Return [x, y] of the center of cell containing provided text 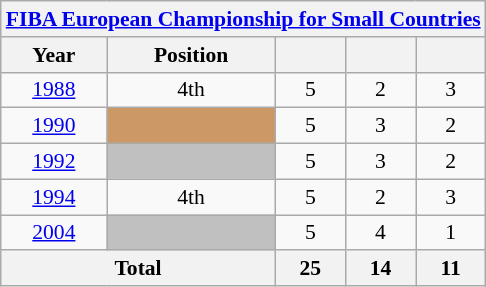
1992 [54, 162]
25 [310, 269]
4 [380, 233]
1994 [54, 197]
FIBA European Championship for Small Countries [244, 19]
14 [380, 269]
Year [54, 55]
1 [451, 233]
11 [451, 269]
Position [191, 55]
1988 [54, 90]
2004 [54, 233]
Total [138, 269]
1990 [54, 126]
